Capture the cell that displays the provided text and extract its [X, Y] central coordinate. 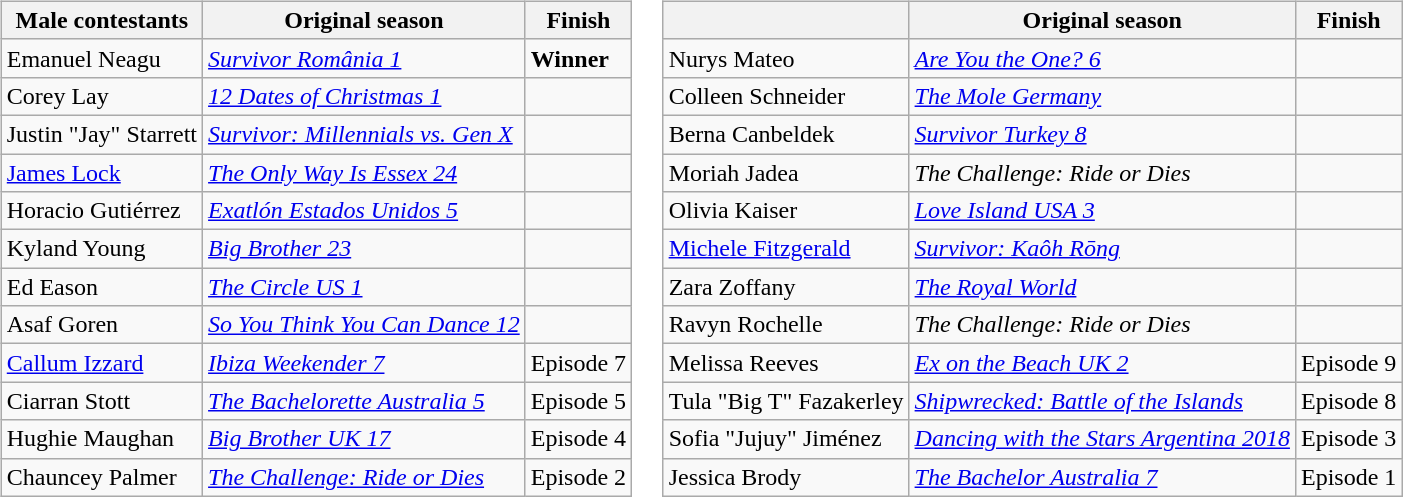
Episode 5 [578, 401]
Michele Fitzgerald [786, 249]
Survivor: Millennials vs. Gen X [364, 134]
Chauncey Palmer [102, 477]
Emanuel Neagu [102, 58]
Moriah Jadea [786, 173]
Ravyn Rochelle [786, 325]
12 Dates of Christmas 1 [364, 96]
Nurys Mateo [786, 58]
Horacio Gutiérrez [102, 211]
The Mole Germany [1102, 96]
Ed Eason [102, 287]
Big Brother UK 17 [364, 439]
Survivor Turkey 8 [1102, 134]
Corey Lay [102, 96]
Justin "Jay" Starrett [102, 134]
Episode 4 [578, 439]
Big Brother 23 [364, 249]
Dancing with the Stars Argentina 2018 [1102, 439]
James Lock [102, 173]
Are You the One? 6 [1102, 58]
Melissa Reeves [786, 363]
Hughie Maughan [102, 439]
The Bachelorette Australia 5 [364, 401]
Colleen Schneider [786, 96]
Sofia "Jujuy" Jiménez [786, 439]
Episode 7 [578, 363]
Kyland Young [102, 249]
Shipwrecked: Battle of the Islands [1102, 401]
The Royal World [1102, 287]
Ex on the Beach UK 2 [1102, 363]
The Only Way Is Essex 24 [364, 173]
Winner [578, 58]
Male contestants [102, 20]
Callum Izzard [102, 363]
Love Island USA 3 [1102, 211]
The Circle US 1 [364, 287]
So You Think You Can Dance 12 [364, 325]
Zara Zoffany [786, 287]
Ciarran Stott [102, 401]
Episode 1 [1348, 477]
Survivor: Kaôh Rōng [1102, 249]
Olivia Kaiser [786, 211]
Jessica Brody [786, 477]
Episode 3 [1348, 439]
Asaf Goren [102, 325]
Episode 9 [1348, 363]
Survivor România 1 [364, 58]
Exatlón Estados Unidos 5 [364, 211]
Berna Canbeldek [786, 134]
Episode 8 [1348, 401]
Episode 2 [578, 477]
Ibiza Weekender 7 [364, 363]
Tula "Big T" Fazakerley [786, 401]
The Bachelor Australia 7 [1102, 477]
